From the cell containing the given text, extract its center point as (X, Y) coordinate. 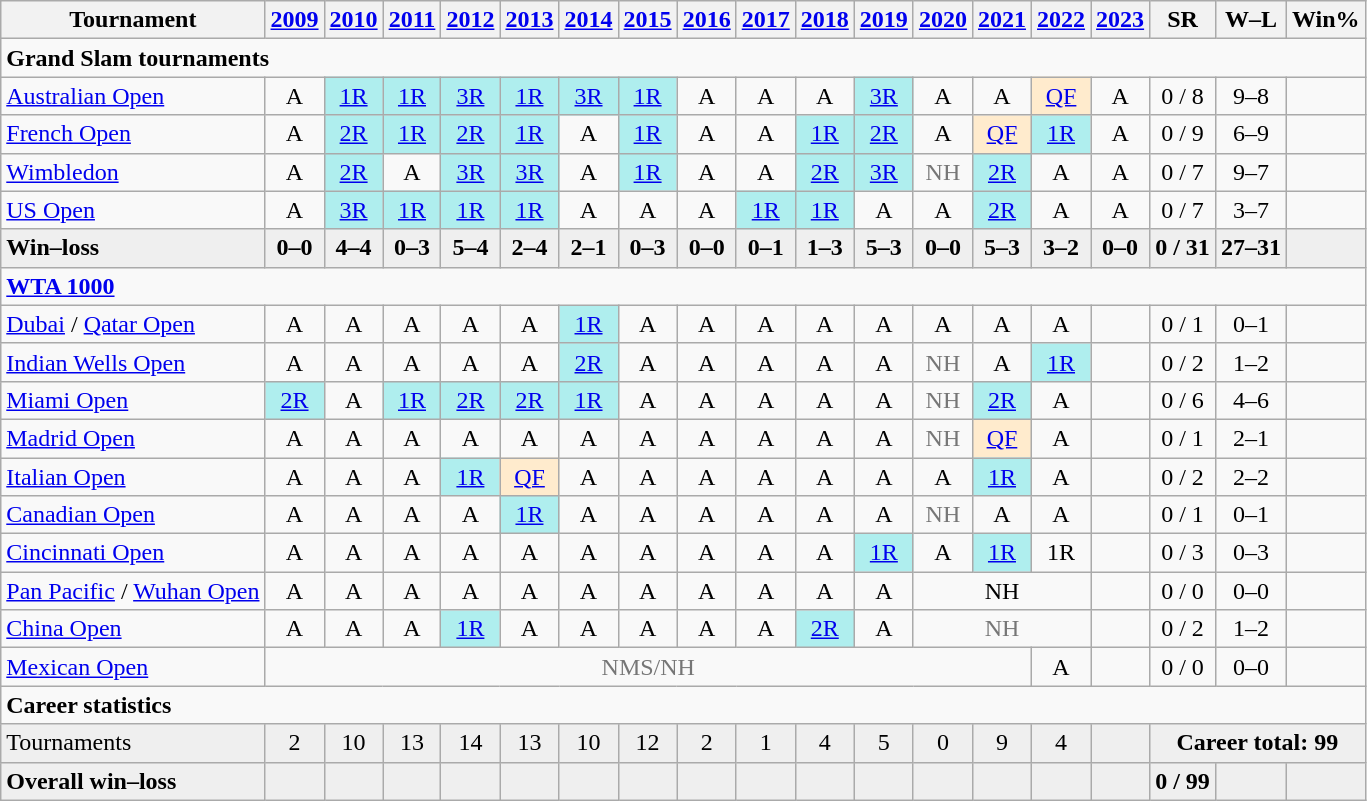
2020 (942, 20)
2019 (884, 20)
2018 (824, 20)
Overall win–loss (133, 781)
Wimbledon (133, 172)
2017 (766, 20)
Italian Open (133, 477)
12 (648, 743)
1–3 (824, 248)
2–4 (530, 248)
Grand Slam tournaments (683, 58)
2023 (1120, 20)
Canadian Open (133, 515)
Mexican Open (133, 667)
5 (884, 743)
China Open (133, 629)
0 / 99 (1183, 781)
2009 (294, 20)
2–2 (1250, 477)
Cincinnati Open (133, 553)
27–31 (1250, 248)
2016 (706, 20)
9–7 (1250, 172)
Madrid Open (133, 438)
0 (942, 743)
Tournaments (133, 743)
Indian Wells Open (133, 362)
0 / 8 (1183, 96)
6–9 (1250, 134)
2014 (588, 20)
Win–loss (133, 248)
4–4 (354, 248)
0 / 9 (1183, 134)
Dubai / Qatar Open (133, 324)
5–4 (470, 248)
9–8 (1250, 96)
0 / 6 (1183, 400)
NMS/NH (648, 667)
2015 (648, 20)
2010 (354, 20)
Career statistics (683, 705)
SR (1183, 20)
3–2 (1062, 248)
2011 (412, 20)
Miami Open (133, 400)
WTA 1000 (683, 286)
Australian Open (133, 96)
2012 (470, 20)
US Open (133, 210)
2021 (1002, 20)
2022 (1062, 20)
0 / 31 (1183, 248)
French Open (133, 134)
Tournament (133, 20)
14 (470, 743)
2013 (530, 20)
Career total: 99 (1258, 743)
W–L (1250, 20)
4–6 (1250, 400)
0 / 3 (1183, 553)
9 (1002, 743)
Pan Pacific / Wuhan Open (133, 591)
3–7 (1250, 210)
1 (766, 743)
Win% (1326, 20)
